Scan for the cell matching the given text and deliver its [x, y] coordinate at center. 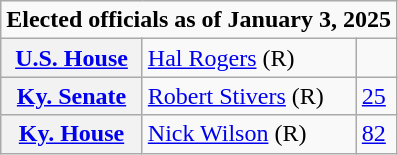
Elected officials as of January 3, 2025 [199, 20]
25 [376, 96]
Hal Rogers (R) [249, 58]
Nick Wilson (R) [249, 134]
Ky. House [72, 134]
U.S. House [72, 58]
82 [376, 134]
Ky. Senate [72, 96]
Robert Stivers (R) [249, 96]
